Find where the given text appears and provide that cell's center as (X, Y) coordinate. 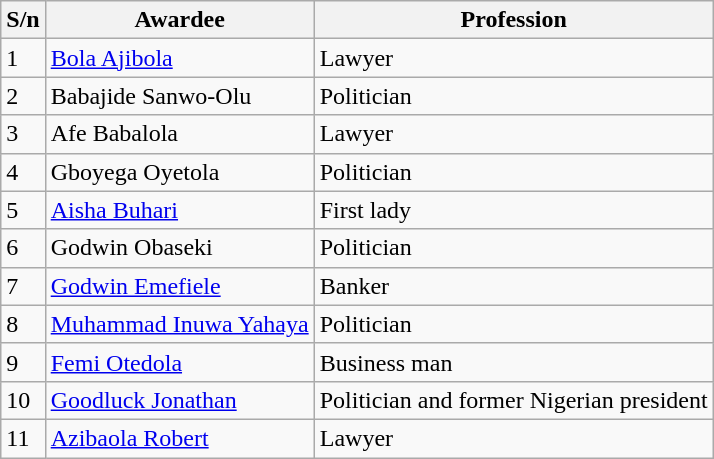
Profession (514, 20)
Godwin Emefiele (180, 286)
6 (23, 248)
Banker (514, 286)
Babajide Sanwo-Olu (180, 96)
Business man (514, 362)
Godwin Obaseki (180, 248)
2 (23, 96)
5 (23, 210)
Femi Otedola (180, 362)
1 (23, 58)
First lady (514, 210)
Muhammad Inuwa Yahaya (180, 324)
Bola Ajibola (180, 58)
Goodluck Jonathan (180, 400)
Gboyega Oyetola (180, 172)
8 (23, 324)
4 (23, 172)
Politician and former Nigerian president (514, 400)
9 (23, 362)
Awardee (180, 20)
10 (23, 400)
Afe Babalola (180, 134)
7 (23, 286)
Azibaola Robert (180, 438)
11 (23, 438)
3 (23, 134)
S/n (23, 20)
Aisha Buhari (180, 210)
